Locate the cell with the specified text and output its [X, Y] center coordinate. 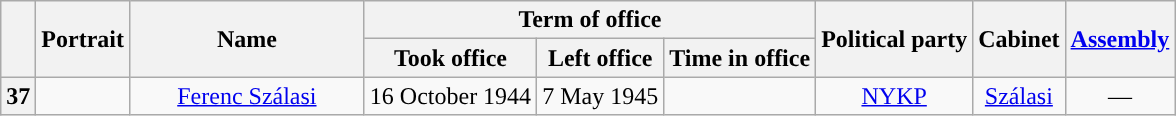
Cabinet [1019, 39]
7 May 1945 [600, 96]
Term of office [590, 20]
— [1120, 96]
Time in office [740, 58]
Szálasi [1019, 96]
16 October 1944 [450, 96]
Left office [600, 58]
Took office [450, 58]
Ferenc Szálasi [246, 96]
Name [246, 39]
37 [18, 96]
NYKP [894, 96]
Political party [894, 39]
Assembly [1120, 39]
Portrait [83, 39]
